For the text-containing cell, return its midpoint in (X, Y) coordinate format. 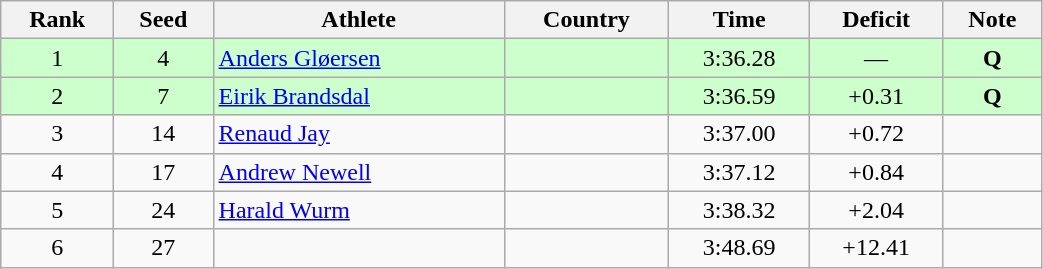
+0.84 (876, 172)
— (876, 58)
7 (164, 96)
3:37.00 (740, 134)
17 (164, 172)
Anders Gløersen (358, 58)
3:37.12 (740, 172)
3 (58, 134)
5 (58, 210)
Rank (58, 20)
Country (586, 20)
14 (164, 134)
Eirik Brandsdal (358, 96)
3:36.28 (740, 58)
2 (58, 96)
+0.72 (876, 134)
24 (164, 210)
3:48.69 (740, 248)
3:38.32 (740, 210)
6 (58, 248)
Time (740, 20)
+0.31 (876, 96)
Note (992, 20)
+2.04 (876, 210)
Renaud Jay (358, 134)
Harald Wurm (358, 210)
27 (164, 248)
Seed (164, 20)
3:36.59 (740, 96)
Andrew Newell (358, 172)
Athlete (358, 20)
1 (58, 58)
Deficit (876, 20)
+12.41 (876, 248)
